Capture the cell that displays the provided text and extract its (X, Y) central coordinate. 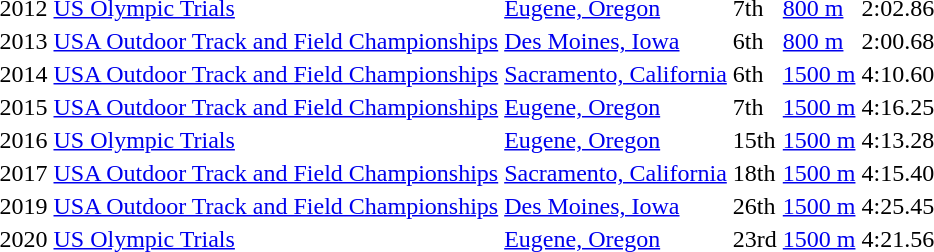
US Olympic Trials (276, 140)
800 m (819, 41)
26th (754, 206)
7th (754, 107)
18th (754, 173)
15th (754, 140)
